For the text-containing cell, return its midpoint in [X, Y] coordinate format. 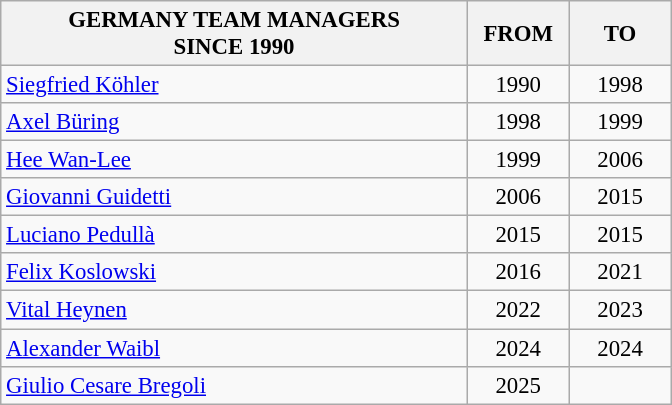
1990 [518, 85]
TO [620, 34]
GERMANY TEAM MANAGERS SINCE 1990 [234, 34]
2016 [518, 273]
Alexander Waibl [234, 348]
Luciano Pedullà [234, 235]
Axel Büring [234, 122]
Giovanni Guidetti [234, 197]
Siegfried Köhler [234, 85]
Hee Wan-Lee [234, 160]
2025 [518, 385]
2023 [620, 310]
Felix Koslowski [234, 273]
Vital Heynen [234, 310]
Giulio Cesare Bregoli [234, 385]
2022 [518, 310]
FROM [518, 34]
2021 [620, 273]
